Return (X, Y) of the center of cell containing provided text 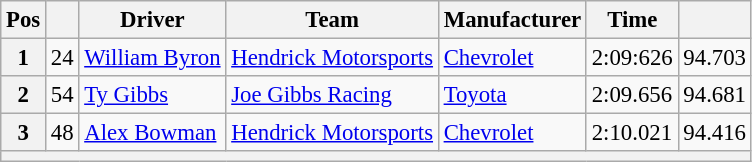
3 (24, 133)
94.703 (714, 58)
54 (62, 95)
2:09:626 (632, 58)
Team (332, 20)
Time (632, 20)
Joe Gibbs Racing (332, 95)
Alex Bowman (152, 133)
Driver (152, 20)
Toyota (512, 95)
48 (62, 133)
1 (24, 58)
94.681 (714, 95)
Manufacturer (512, 20)
2:09.656 (632, 95)
2 (24, 95)
Ty Gibbs (152, 95)
24 (62, 58)
2:10.021 (632, 133)
Pos (24, 20)
William Byron (152, 58)
94.416 (714, 133)
